Search for the cell housing the specified text and yield its (x, y) center coordinate. 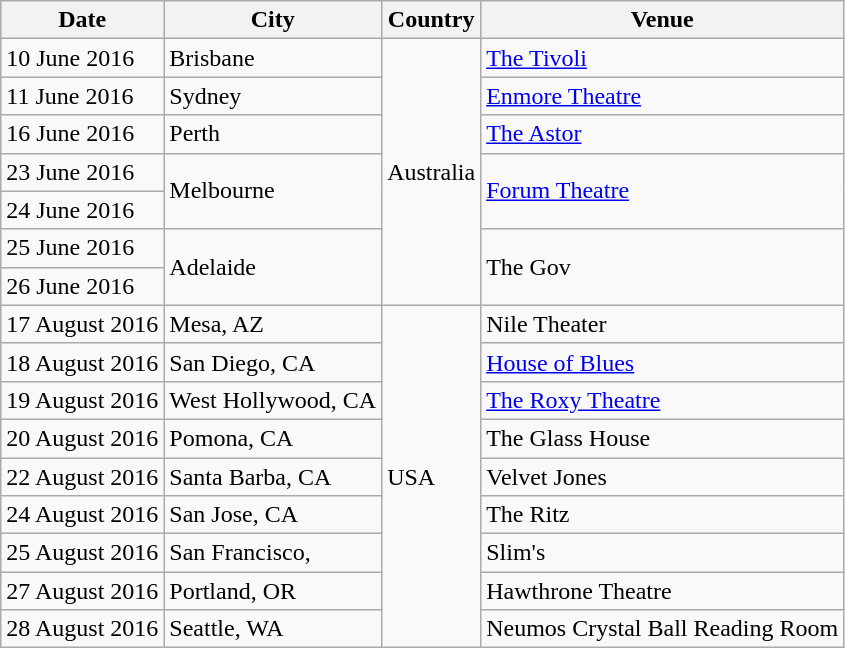
Nile Theater (662, 324)
28 August 2016 (82, 629)
19 August 2016 (82, 400)
Velvet Jones (662, 477)
24 June 2016 (82, 210)
20 August 2016 (82, 438)
24 August 2016 (82, 515)
The Astor (662, 134)
17 August 2016 (82, 324)
18 August 2016 (82, 362)
San Francisco, (273, 553)
USA (432, 476)
Brisbane (273, 58)
Perth (273, 134)
16 June 2016 (82, 134)
Mesa, AZ (273, 324)
Forum Theatre (662, 191)
23 June 2016 (82, 172)
West Hollywood, CA (273, 400)
San Jose, CA (273, 515)
25 June 2016 (82, 248)
Hawthrone Theatre (662, 591)
Country (432, 20)
Enmore Theatre (662, 96)
Adelaide (273, 267)
Seattle, WA (273, 629)
The Glass House (662, 438)
The Ritz (662, 515)
Santa Barba, CA (273, 477)
Australia (432, 172)
The Tivoli (662, 58)
House of Blues (662, 362)
Melbourne (273, 191)
22 August 2016 (82, 477)
Sydney (273, 96)
Neumos Crystal Ball Reading Room (662, 629)
27 August 2016 (82, 591)
Portland, OR (273, 591)
San Diego, CA (273, 362)
Venue (662, 20)
Pomona, CA (273, 438)
25 August 2016 (82, 553)
The Gov (662, 267)
City (273, 20)
11 June 2016 (82, 96)
26 June 2016 (82, 286)
Date (82, 20)
The Roxy Theatre (662, 400)
10 June 2016 (82, 58)
Slim's (662, 553)
